Scan for the cell matching the given text and deliver its (X, Y) coordinate at center. 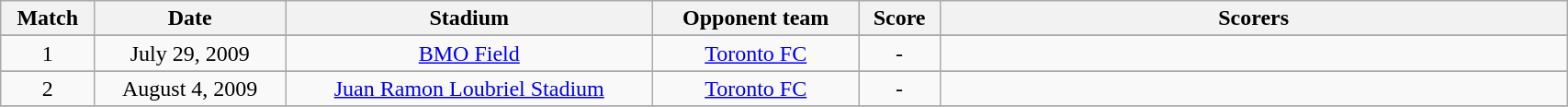
July 29, 2009 (190, 53)
August 4, 2009 (190, 89)
Juan Ramon Loubriel Stadium (469, 89)
1 (48, 53)
Score (898, 18)
Scorers (1254, 18)
Stadium (469, 18)
2 (48, 89)
Opponent team (756, 18)
BMO Field (469, 53)
Match (48, 18)
Date (190, 18)
